Detect which cell encompasses the target text, then output its (x, y) center coordinate. 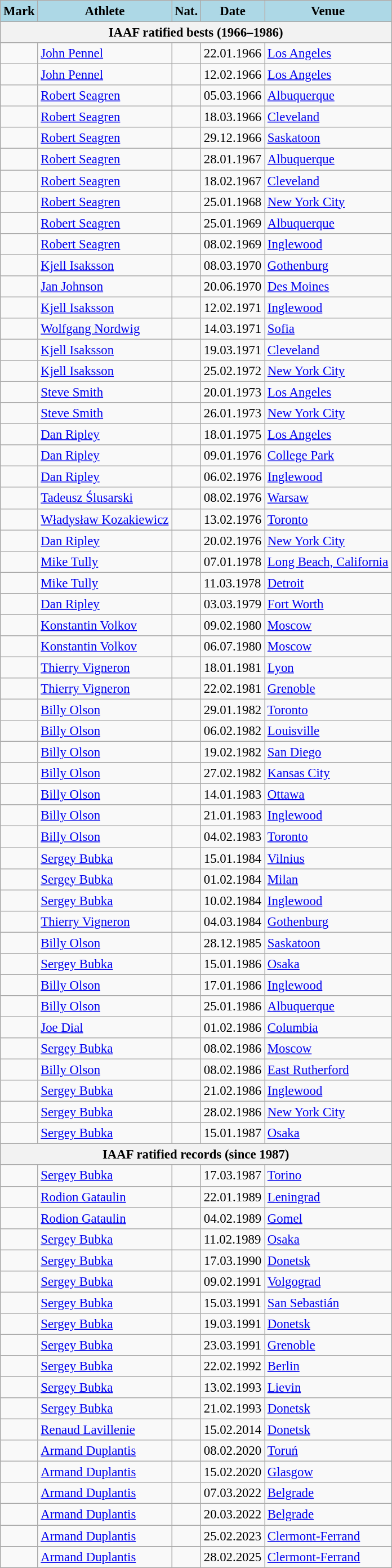
Venue (328, 11)
Vilnius (328, 858)
Warsaw (328, 498)
Wolfgang Nordwig (105, 329)
12.02.1966 (232, 75)
23.03.1991 (232, 1345)
05.03.1966 (232, 96)
Columbia (328, 1027)
08.02.1969 (232, 244)
04.02.1989 (232, 1218)
14.01.1983 (232, 795)
15.02.2020 (232, 1472)
13.02.1976 (232, 519)
San Diego (328, 752)
20.02.1976 (232, 541)
25.01.1986 (232, 1006)
Mark (19, 11)
17.03.1987 (232, 1176)
Leningrad (328, 1197)
15.03.1991 (232, 1303)
11.02.1989 (232, 1239)
12.02.1971 (232, 308)
Berlin (328, 1366)
Athlete (105, 11)
22.02.1992 (232, 1366)
06.02.1982 (232, 731)
15.01.1987 (232, 1133)
Des Moines (328, 287)
22.01.1966 (232, 54)
21.01.1983 (232, 816)
04.03.1984 (232, 921)
Władysław Kozakiewicz (105, 519)
25.01.1969 (232, 223)
Kansas City (328, 773)
11.03.1978 (232, 583)
Renaud Lavillenie (105, 1430)
Jan Johnson (105, 287)
25.01.1968 (232, 202)
25.02.2023 (232, 1536)
17.01.1986 (232, 985)
Nat. (186, 11)
Sofia (328, 329)
Fort Worth (328, 604)
22.02.1981 (232, 689)
07.03.2022 (232, 1493)
19.02.1982 (232, 752)
20.01.1973 (232, 393)
Tadeusz Ślusarski (105, 498)
28.12.1985 (232, 943)
15.01.1984 (232, 858)
29.12.1966 (232, 138)
07.01.1978 (232, 562)
08.02.2020 (232, 1451)
Lievin (328, 1388)
Detroit (328, 583)
09.02.1991 (232, 1282)
15.02.2014 (232, 1430)
18.02.1967 (232, 181)
Ottawa (328, 795)
IAAF ratified bests (1966–1986) (196, 33)
14.03.1971 (232, 329)
03.03.1979 (232, 604)
09.01.1976 (232, 456)
19.03.1971 (232, 350)
28.02.2025 (232, 1557)
09.02.1980 (232, 625)
IAAF ratified records (since 1987) (196, 1155)
22.01.1989 (232, 1197)
San Sebastián (328, 1303)
08.03.1970 (232, 265)
Milan (328, 879)
28.02.1986 (232, 1112)
18.01.1975 (232, 435)
Toruń (328, 1451)
Gomel (328, 1218)
18.03.1966 (232, 117)
Date (232, 11)
25.02.1972 (232, 371)
17.03.1990 (232, 1260)
Joe Dial (105, 1027)
15.01.1986 (232, 964)
Long Beach, California (328, 562)
28.01.1967 (232, 159)
27.02.1982 (232, 773)
08.02.1976 (232, 498)
18.01.1981 (232, 667)
20.06.1970 (232, 287)
06.07.1980 (232, 647)
26.01.1973 (232, 413)
Volgograd (328, 1282)
04.02.1983 (232, 837)
10.02.1984 (232, 901)
East Rutherford (328, 1070)
01.02.1986 (232, 1027)
21.02.1986 (232, 1091)
20.03.2022 (232, 1514)
21.02.1993 (232, 1409)
29.01.1982 (232, 710)
College Park (328, 456)
Lyon (328, 667)
Louisville (328, 731)
19.03.1991 (232, 1324)
01.02.1984 (232, 879)
Torino (328, 1176)
13.02.1993 (232, 1388)
Glasgow (328, 1472)
06.02.1976 (232, 477)
